Return [X, Y] of the center of cell containing provided text 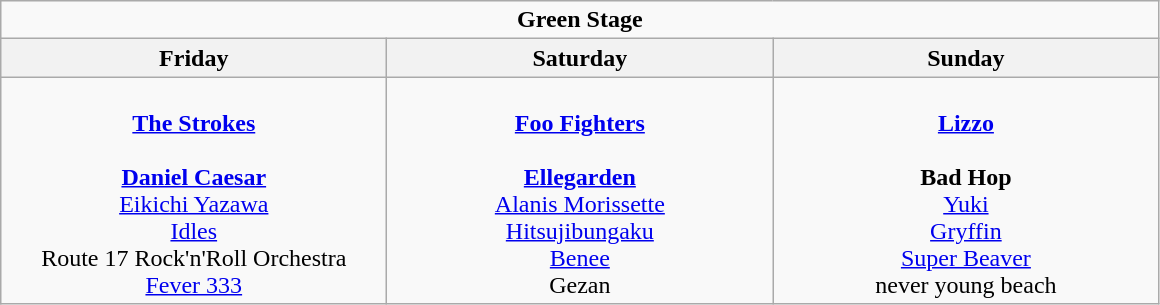
Lizzo Bad Hop Yuki Gryffin Super Beaver never young beach [966, 190]
The Strokes Daniel Caesar Eikichi Yazawa Idles Route 17 Rock'n'Roll Orchestra Fever 333 [194, 190]
Green Stage [580, 20]
Friday [194, 58]
Sunday [966, 58]
Saturday [580, 58]
Foo Fighters Ellegarden Alanis Morissette Hitsujibungaku Benee Gezan [580, 190]
